For the text-containing cell, return its midpoint in (x, y) coordinate format. 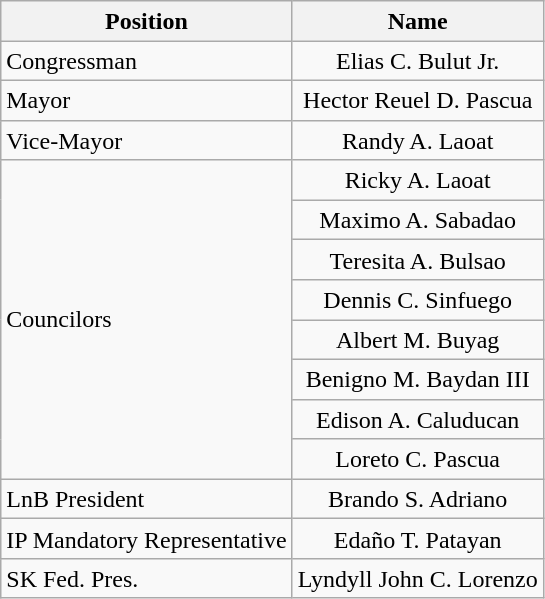
Dennis C. Sinfuego (418, 300)
Loreto C. Pascua (418, 459)
Maximo A. Sabadao (418, 220)
Lyndyll John C. Lorenzo (418, 579)
SK Fed. Pres. (146, 579)
Hector Reuel D. Pascua (418, 100)
Ricky A. Laoat (418, 180)
Randy A. Laoat (418, 140)
Congressman (146, 61)
Mayor (146, 100)
Councilors (146, 320)
Name (418, 21)
IP Mandatory Representative (146, 539)
Vice-Mayor (146, 140)
Benigno M. Baydan III (418, 379)
LnB President (146, 499)
Brando S. Adriano (418, 499)
Teresita A. Bulsao (418, 260)
Elias C. Bulut Jr. (418, 61)
Edison A. Caluducan (418, 419)
Albert M. Buyag (418, 340)
Edaño T. Patayan (418, 539)
Position (146, 21)
